Locate the cell with the specified text and output its (X, Y) center coordinate. 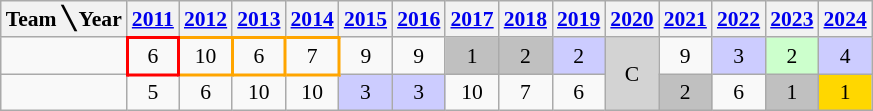
2011 (153, 19)
Team ╲ Year (64, 19)
2012 (206, 19)
2013 (258, 19)
2019 (578, 19)
2014 (312, 19)
2021 (686, 19)
2015 (366, 19)
2017 (472, 19)
5 (153, 93)
2016 (418, 19)
2022 (738, 19)
2020 (632, 19)
2018 (526, 19)
2023 (792, 19)
2024 (844, 19)
4 (844, 56)
